Pinpoint the cell where the given text exists, returning its [x, y] midpoint coordinate. 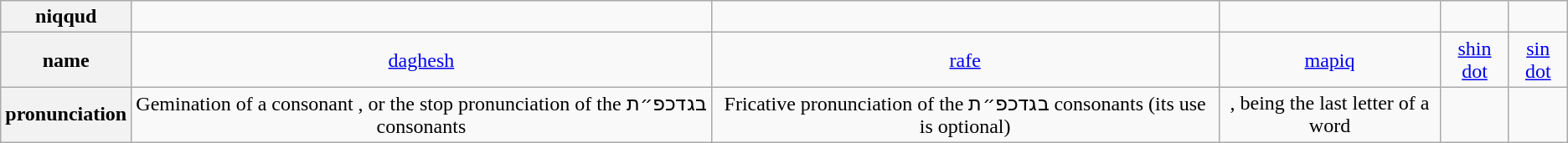
daghesh [421, 60]
shin dot [1474, 60]
name [66, 60]
Gemination of a consonant , or the stop pronunciation of the בגדכפ״ת consonants [421, 115]
niqqud [66, 17]
mapiq [1330, 60]
sin dot [1538, 60]
pronunciation [66, 115]
Fricative pronunciation of the בגדכפ״ת consonants (its use is optional) [965, 115]
rafe [965, 60]
, being the last letter of a word [1330, 115]
